Locate the cell with the specified text and output its (x, y) center coordinate. 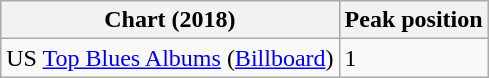
1 (414, 58)
Peak position (414, 20)
US Top Blues Albums (Billboard) (170, 58)
Chart (2018) (170, 20)
